Output the [x, y] coordinate of the center of the cell containing the given text.  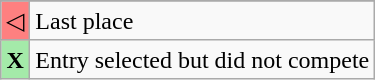
Entry selected but did not compete [202, 59]
◁ [16, 21]
Last place [202, 21]
X [16, 59]
